From the cell containing the given text, extract its center point as (X, Y) coordinate. 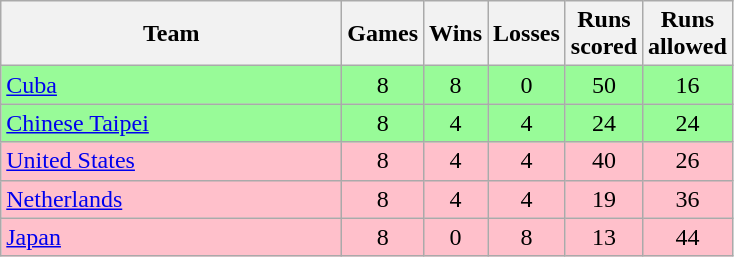
Chinese Taipei (172, 123)
26 (688, 161)
Wins (456, 34)
Runs allowed (688, 34)
Games (383, 34)
Team (172, 34)
Japan (172, 237)
Netherlands (172, 199)
44 (688, 237)
19 (604, 199)
Runs scored (604, 34)
13 (604, 237)
United States (172, 161)
Losses (527, 34)
50 (604, 85)
36 (688, 199)
40 (604, 161)
Cuba (172, 85)
16 (688, 85)
